From the cell containing the given text, extract its center point as [X, Y] coordinate. 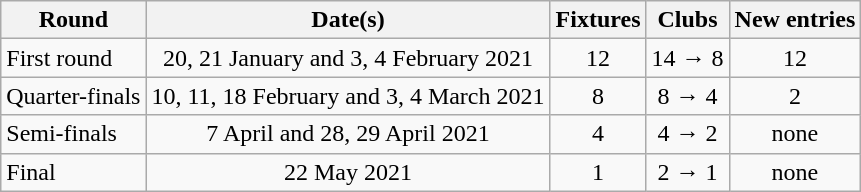
20, 21 January and 3, 4 February 2021 [348, 58]
10, 11, 18 February and 3, 4 March 2021 [348, 96]
8 → 4 [688, 96]
Clubs [688, 20]
New entries [795, 20]
22 May 2021 [348, 172]
Semi-finals [74, 134]
14 → 8 [688, 58]
Date(s) [348, 20]
Final [74, 172]
4 → 2 [688, 134]
First round [74, 58]
Quarter-finals [74, 96]
Round [74, 20]
2 → 1 [688, 172]
2 [795, 96]
Fixtures [598, 20]
7 April and 28, 29 April 2021 [348, 134]
8 [598, 96]
4 [598, 134]
1 [598, 172]
